Capture the cell that displays the provided text and extract its (X, Y) central coordinate. 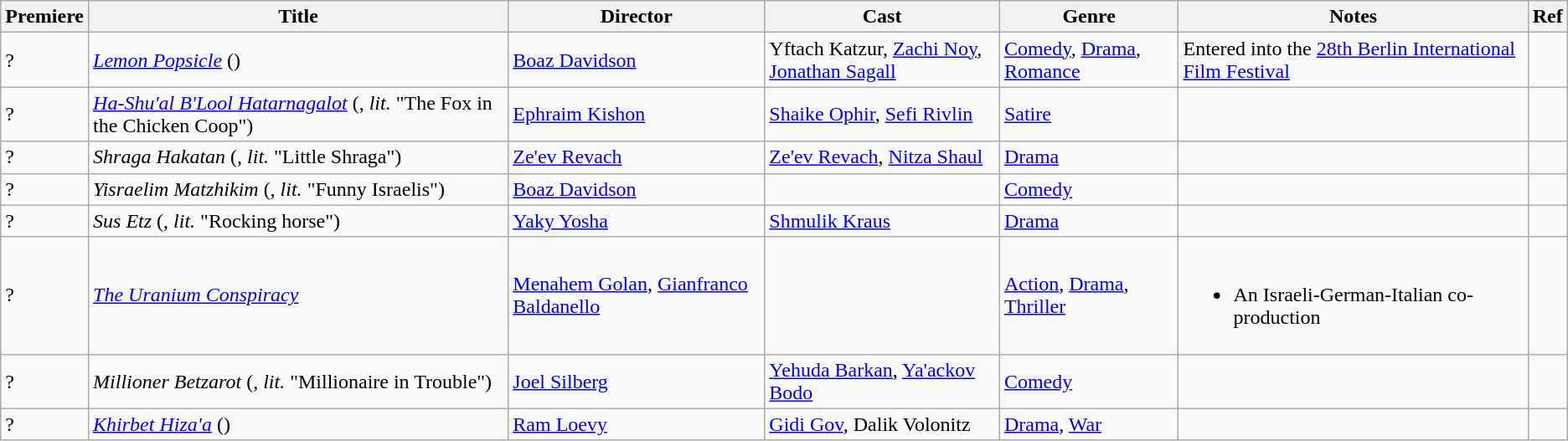
Premiere (45, 17)
Ze'ev Revach (637, 157)
Shmulik Kraus (883, 221)
Drama, War (1089, 424)
Yaky Yosha (637, 221)
Shraga Hakatan (, lit. "Little Shraga") (298, 157)
Yftach Katzur, Zachi Noy, Jonathan Sagall (883, 60)
Ze'ev Revach, Nitza Shaul (883, 157)
Millioner Betzarot (, lit. "Millionaire in Trouble") (298, 382)
Joel Silberg (637, 382)
Ha-Shu'al B'Lool Hatarnagalot (, lit. "The Fox in the Chicken Coop") (298, 114)
Yisraelim Matzhikim (, lit. "Funny Israelis") (298, 189)
Entered into the 28th Berlin International Film Festival (1354, 60)
Shaike Ophir, Sefi Rivlin (883, 114)
Gidi Gov, Dalik Volonitz (883, 424)
The Uranium Conspiracy (298, 295)
Genre (1089, 17)
Ephraim Kishon (637, 114)
Cast (883, 17)
Menahem Golan, Gianfranco Baldanello (637, 295)
An Israeli-German-Italian co-production (1354, 295)
Director (637, 17)
Action, Drama, Thriller (1089, 295)
Notes (1354, 17)
Yehuda Barkan, Ya'ackov Bodo (883, 382)
Satire (1089, 114)
Lemon Popsicle () (298, 60)
Title (298, 17)
Comedy, Drama, Romance (1089, 60)
Ram Loevy (637, 424)
Khirbet Hiza'a () (298, 424)
Ref (1548, 17)
Sus Etz (, lit. "Rocking horse") (298, 221)
